Capture the cell that displays the provided text and extract its [X, Y] central coordinate. 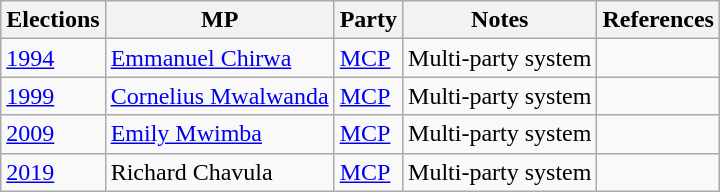
References [658, 20]
Notes [500, 20]
1994 [53, 58]
Emily Mwimba [220, 134]
Cornelius Mwalwanda [220, 96]
Party [368, 20]
Emmanuel Chirwa [220, 58]
2019 [53, 172]
MP [220, 20]
Elections [53, 20]
Richard Chavula [220, 172]
2009 [53, 134]
1999 [53, 96]
